Locate the cell with the specified text and output its (x, y) center coordinate. 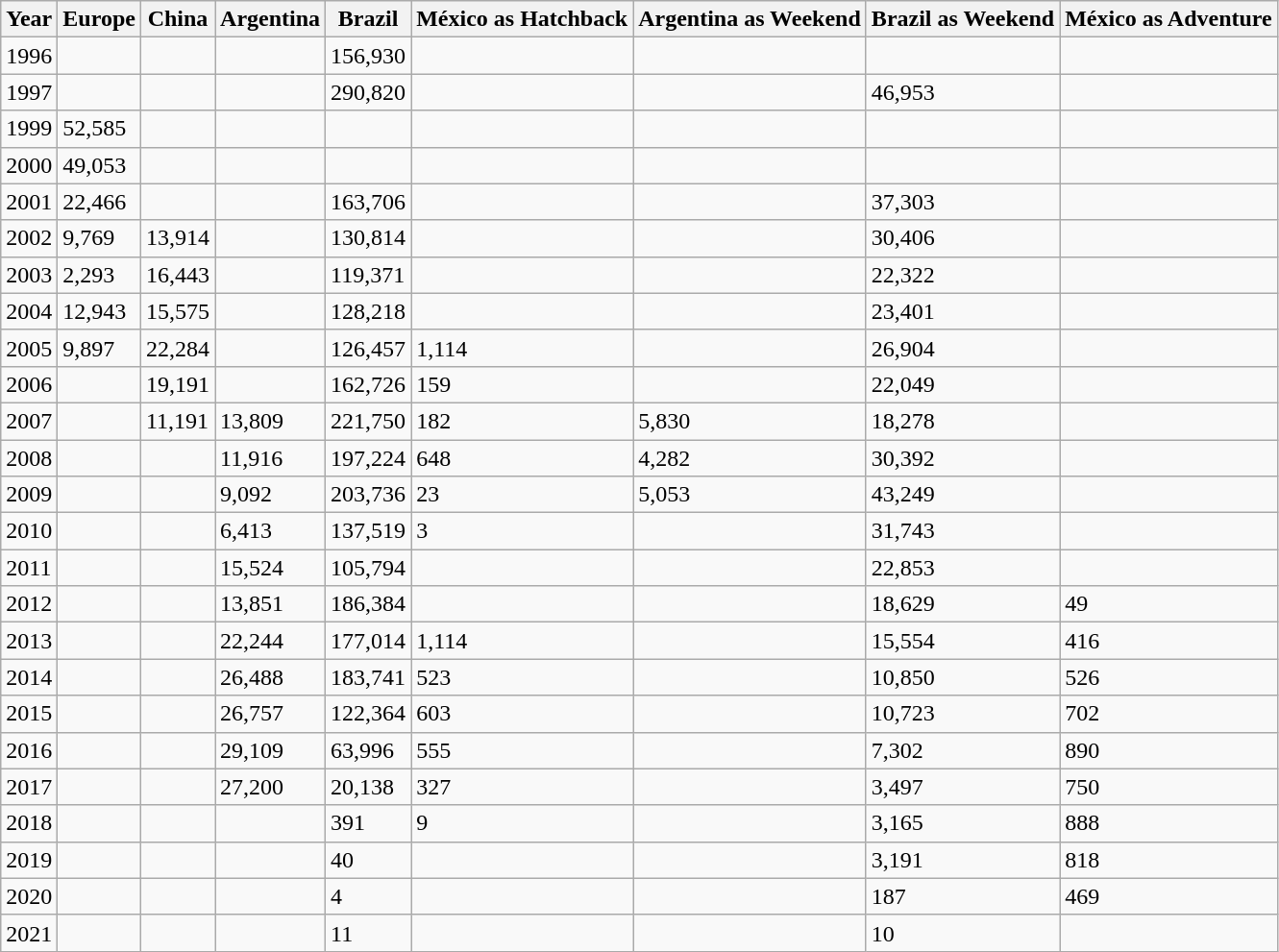
México as Adventure (1168, 19)
2003 (29, 275)
10,723 (963, 714)
18,629 (963, 604)
México as Hatchback (523, 19)
49,053 (100, 165)
29,109 (271, 750)
177,014 (369, 641)
2006 (29, 384)
Argentina (271, 19)
23,401 (963, 311)
3 (523, 531)
16,443 (177, 275)
1997 (29, 92)
22,853 (963, 568)
10,850 (963, 677)
15,554 (963, 641)
119,371 (369, 275)
469 (1168, 896)
26,488 (271, 677)
2012 (29, 604)
183,741 (369, 677)
26,904 (963, 348)
2019 (29, 860)
2000 (29, 165)
526 (1168, 677)
40 (369, 860)
197,224 (369, 458)
12,943 (100, 311)
603 (523, 714)
2,293 (100, 275)
128,218 (369, 311)
20,138 (369, 787)
105,794 (369, 568)
Europe (100, 19)
China (177, 19)
Year (29, 19)
2021 (29, 933)
156,930 (369, 56)
13,851 (271, 604)
43,249 (963, 495)
26,757 (271, 714)
15,524 (271, 568)
9,897 (100, 348)
22,284 (177, 348)
2020 (29, 896)
22,244 (271, 641)
416 (1168, 641)
648 (523, 458)
2005 (29, 348)
Brazil (369, 19)
2010 (29, 531)
3,165 (963, 823)
18,278 (963, 421)
2011 (29, 568)
130,814 (369, 238)
22,322 (963, 275)
137,519 (369, 531)
13,809 (271, 421)
Argentina as Weekend (750, 19)
15,575 (177, 311)
523 (523, 677)
163,706 (369, 202)
19,191 (177, 384)
46,953 (963, 92)
9,092 (271, 495)
327 (523, 787)
122,364 (369, 714)
2018 (29, 823)
162,726 (369, 384)
49 (1168, 604)
31,743 (963, 531)
5,053 (750, 495)
186,384 (369, 604)
2016 (29, 750)
27,200 (271, 787)
11,916 (271, 458)
2001 (29, 202)
1999 (29, 129)
7,302 (963, 750)
2009 (29, 495)
2015 (29, 714)
9 (523, 823)
30,406 (963, 238)
702 (1168, 714)
159 (523, 384)
750 (1168, 787)
2013 (29, 641)
2004 (29, 311)
11,191 (177, 421)
555 (523, 750)
2014 (29, 677)
890 (1168, 750)
10 (963, 933)
290,820 (369, 92)
3,191 (963, 860)
2007 (29, 421)
391 (369, 823)
2002 (29, 238)
888 (1168, 823)
1996 (29, 56)
6,413 (271, 531)
63,996 (369, 750)
30,392 (963, 458)
2008 (29, 458)
Brazil as Weekend (963, 19)
203,736 (369, 495)
4 (369, 896)
221,750 (369, 421)
187 (963, 896)
9,769 (100, 238)
2017 (29, 787)
11 (369, 933)
126,457 (369, 348)
818 (1168, 860)
52,585 (100, 129)
182 (523, 421)
3,497 (963, 787)
22,466 (100, 202)
37,303 (963, 202)
13,914 (177, 238)
4,282 (750, 458)
5,830 (750, 421)
23 (523, 495)
22,049 (963, 384)
